Detect which cell encompasses the target text, then output its [X, Y] center coordinate. 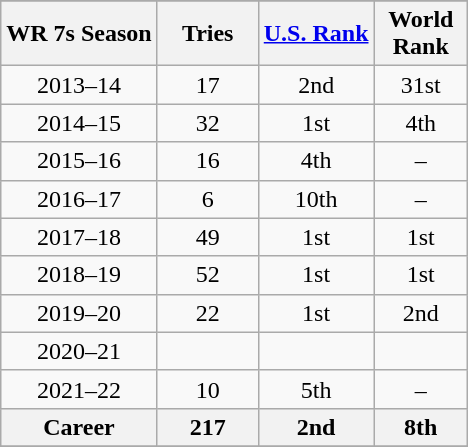
8th [421, 427]
World Rank [421, 34]
6 [208, 199]
Tries [208, 34]
2014–15 [79, 123]
10th [316, 199]
WR 7s Season [79, 34]
2016–17 [79, 199]
52 [208, 275]
2015–16 [79, 161]
2013–14 [79, 85]
5th [316, 389]
Career [79, 427]
49 [208, 237]
2017–18 [79, 237]
17 [208, 85]
22 [208, 313]
U.S. Rank [316, 34]
2020–21 [79, 351]
217 [208, 427]
2021–22 [79, 389]
16 [208, 161]
2018–19 [79, 275]
2019–20 [79, 313]
32 [208, 123]
10 [208, 389]
31st [421, 85]
